Determine the [x, y] coordinate at the center of the cell enclosing the given text.  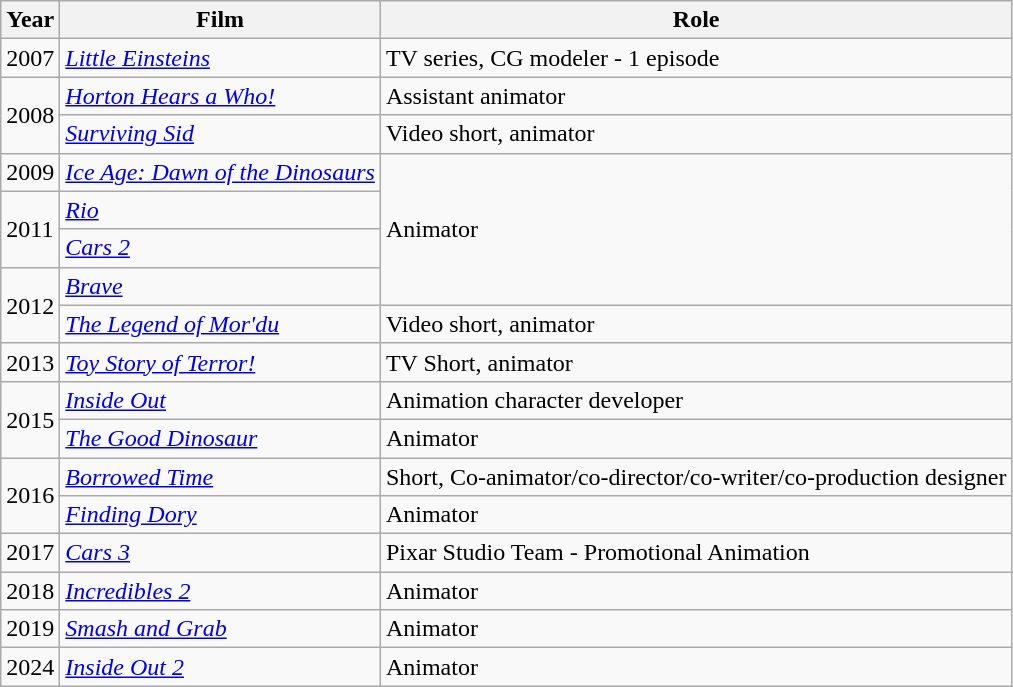
2017 [30, 553]
Role [696, 20]
Brave [220, 286]
2016 [30, 496]
2009 [30, 172]
Finding Dory [220, 515]
Little Einsteins [220, 58]
Smash and Grab [220, 629]
Toy Story of Terror! [220, 362]
2007 [30, 58]
Cars 3 [220, 553]
The Legend of Mor'du [220, 324]
Incredibles 2 [220, 591]
2012 [30, 305]
Ice Age: Dawn of the Dinosaurs [220, 172]
Inside Out [220, 400]
2018 [30, 591]
The Good Dinosaur [220, 438]
2011 [30, 229]
Surviving Sid [220, 134]
TV series, CG modeler - 1 episode [696, 58]
Cars 2 [220, 248]
Year [30, 20]
2019 [30, 629]
Pixar Studio Team - Promotional Animation [696, 553]
TV Short, animator [696, 362]
Borrowed Time [220, 477]
2008 [30, 115]
Short, Co-animator/co-director/co-writer/co-production designer [696, 477]
Assistant animator [696, 96]
2015 [30, 419]
2013 [30, 362]
Animation character developer [696, 400]
Inside Out 2 [220, 667]
Rio [220, 210]
Film [220, 20]
Horton Hears a Who! [220, 96]
2024 [30, 667]
